Scan for the cell matching the given text and deliver its [X, Y] coordinate at center. 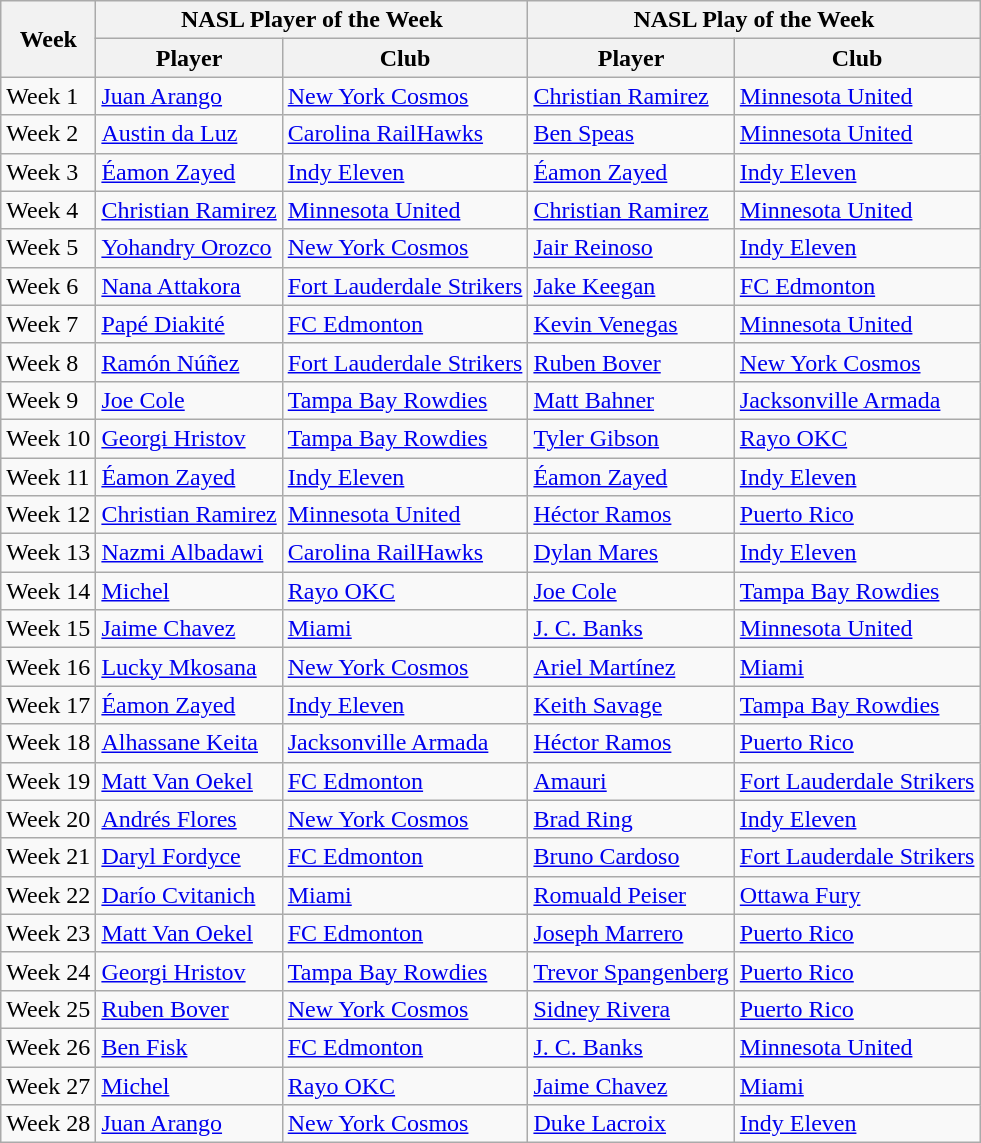
Week 14 [48, 591]
Nana Attakora [189, 286]
Joseph Marrero [631, 933]
Dylan Mares [631, 553]
Week 16 [48, 667]
Week 6 [48, 286]
Bruno Cardoso [631, 857]
Week 19 [48, 781]
Trevor Spangenberg [631, 971]
Week 18 [48, 743]
Week 5 [48, 248]
Yohandry Orozco [189, 248]
Week 12 [48, 515]
Ramón Núñez [189, 362]
Jake Keegan [631, 286]
NASL Player of the Week [312, 20]
Papé Diakité [189, 324]
Week 22 [48, 895]
Week 24 [48, 971]
Week 7 [48, 324]
Nazmi Albadawi [189, 553]
Week 3 [48, 172]
Week 9 [48, 400]
Week 23 [48, 933]
Week 10 [48, 438]
Jair Reinoso [631, 248]
Week 26 [48, 1047]
Week 15 [48, 629]
Sidney Rivera [631, 1009]
NASL Play of the Week [754, 20]
Week 25 [48, 1009]
Daryl Fordyce [189, 857]
Alhassane Keita [189, 743]
Week 20 [48, 819]
Darío Cvitanich [189, 895]
Austin da Luz [189, 134]
Week 21 [48, 857]
Ben Speas [631, 134]
Amauri [631, 781]
Kevin Venegas [631, 324]
Tyler Gibson [631, 438]
Romuald Peiser [631, 895]
Week 17 [48, 705]
Week 4 [48, 210]
Ariel Martínez [631, 667]
Week [48, 39]
Ottawa Fury [857, 895]
Week 2 [48, 134]
Andrés Flores [189, 819]
Week 8 [48, 362]
Matt Bahner [631, 400]
Week 28 [48, 1124]
Duke Lacroix [631, 1124]
Ben Fisk [189, 1047]
Keith Savage [631, 705]
Week 27 [48, 1085]
Week 11 [48, 477]
Brad Ring [631, 819]
Week 13 [48, 553]
Lucky Mkosana [189, 667]
Week 1 [48, 96]
